For the text-containing cell, return its midpoint in (x, y) coordinate format. 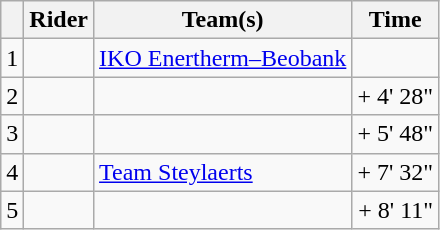
+ 7' 32" (396, 172)
Rider (59, 20)
3 (12, 134)
+ 8' 11" (396, 210)
1 (12, 58)
5 (12, 210)
IKO Enertherm–Beobank (223, 58)
+ 5' 48" (396, 134)
+ 4' 28" (396, 96)
Team(s) (223, 20)
2 (12, 96)
Time (396, 20)
Team Steylaerts (223, 172)
4 (12, 172)
